Pinpoint the cell where the given text exists, returning its [x, y] midpoint coordinate. 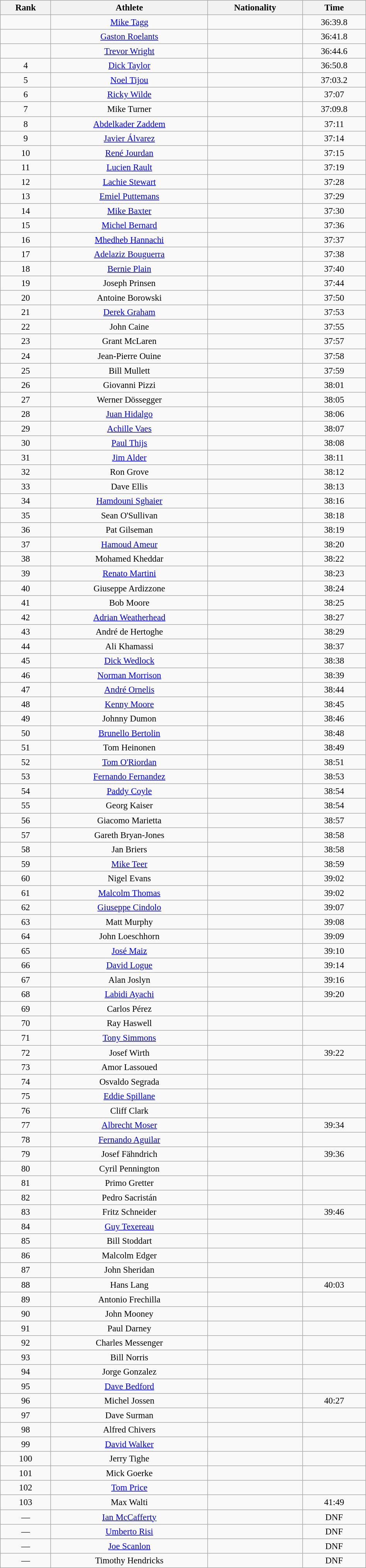
Norman Morrison [129, 675]
57 [25, 835]
Hamdouni Sghaier [129, 501]
37:03.2 [334, 80]
43 [25, 632]
66 [25, 965]
37:59 [334, 371]
Guy Texereau [129, 1227]
Mohamed Kheddar [129, 559]
Alfred Chivers [129, 1430]
68 [25, 994]
Fritz Schneider [129, 1212]
37:57 [334, 342]
36:39.8 [334, 22]
38:11 [334, 457]
37:50 [334, 298]
7 [25, 109]
Matt Murphy [129, 922]
Tom Price [129, 1488]
79 [25, 1154]
Tony Simmons [129, 1038]
Paddy Coyle [129, 791]
René Jourdan [129, 153]
Eddie Spillane [129, 1096]
David Walker [129, 1444]
38:51 [334, 762]
Lucien Rault [129, 167]
André de Hertoghe [129, 632]
60 [25, 879]
39:10 [334, 951]
Ron Grove [129, 472]
39 [25, 574]
37:36 [334, 225]
96 [25, 1401]
37:37 [334, 240]
Bill Stoddart [129, 1241]
39:16 [334, 980]
Jorge Gonzalez [129, 1372]
Sean O'Sullivan [129, 516]
Bill Norris [129, 1357]
19 [25, 283]
Ian McCafferty [129, 1517]
38:06 [334, 414]
38:08 [334, 443]
38:48 [334, 733]
38:01 [334, 385]
40:27 [334, 1401]
16 [25, 240]
42 [25, 617]
Tom O'Riordan [129, 762]
38:18 [334, 516]
64 [25, 936]
38:22 [334, 559]
24 [25, 356]
50 [25, 733]
Mike Tagg [129, 22]
69 [25, 1009]
Mick Goerke [129, 1473]
38:38 [334, 661]
38:57 [334, 820]
70 [25, 1023]
Jim Alder [129, 457]
35 [25, 516]
Adelaziz Bouguerra [129, 254]
39:09 [334, 936]
José Maiz [129, 951]
Ali Khamassi [129, 646]
Jan Briers [129, 849]
77 [25, 1125]
8 [25, 124]
39:34 [334, 1125]
Kenny Moore [129, 704]
Gaston Roelants [129, 37]
Antoine Borowski [129, 298]
39:22 [334, 1053]
78 [25, 1140]
37 [25, 545]
33 [25, 487]
53 [25, 777]
39:46 [334, 1212]
Dave Bedford [129, 1386]
Paul Darney [129, 1328]
74 [25, 1082]
38:07 [334, 428]
Jean-Pierre Ouine [129, 356]
52 [25, 762]
21 [25, 312]
38:37 [334, 646]
62 [25, 908]
Hamoud Ameur [129, 545]
94 [25, 1372]
Georg Kaiser [129, 806]
31 [25, 457]
56 [25, 820]
Max Walti [129, 1502]
73 [25, 1067]
Noel Tijou [129, 80]
38:39 [334, 675]
36 [25, 530]
Achille Vaes [129, 428]
5 [25, 80]
14 [25, 211]
28 [25, 414]
Cyril Pennington [129, 1168]
Mike Turner [129, 109]
39:14 [334, 965]
Michel Jossen [129, 1401]
40:03 [334, 1285]
Jerry Tighe [129, 1459]
Fernando Fernandez [129, 777]
100 [25, 1459]
51 [25, 748]
38:27 [334, 617]
39:08 [334, 922]
98 [25, 1430]
26 [25, 385]
36:44.6 [334, 51]
22 [25, 327]
37:29 [334, 196]
37:11 [334, 124]
Renato Martini [129, 574]
Bernie Plain [129, 269]
25 [25, 371]
Dick Taylor [129, 66]
Ricky Wilde [129, 95]
37:09.8 [334, 109]
32 [25, 472]
37:58 [334, 356]
65 [25, 951]
David Logue [129, 965]
38:19 [334, 530]
6 [25, 95]
Pedro Sacristán [129, 1198]
13 [25, 196]
82 [25, 1198]
Gareth Bryan-Jones [129, 835]
58 [25, 849]
Grant McLaren [129, 342]
39:07 [334, 908]
Nigel Evans [129, 879]
39:36 [334, 1154]
61 [25, 893]
37:19 [334, 167]
36:50.8 [334, 66]
38 [25, 559]
37:38 [334, 254]
75 [25, 1096]
Dave Surman [129, 1416]
92 [25, 1343]
Cliff Clark [129, 1111]
41:49 [334, 1502]
Pat Gilseman [129, 530]
72 [25, 1053]
37:07 [334, 95]
Umberto Risi [129, 1531]
Malcolm Edger [129, 1256]
95 [25, 1386]
87 [25, 1270]
Trevor Wright [129, 51]
38:49 [334, 748]
46 [25, 675]
85 [25, 1241]
44 [25, 646]
John Loeschhorn [129, 936]
John Mooney [129, 1314]
39:20 [334, 994]
38:25 [334, 603]
49 [25, 719]
20 [25, 298]
Derek Graham [129, 312]
Time [334, 8]
91 [25, 1328]
Labidi Ayachi [129, 994]
67 [25, 980]
Fernando Aguilar [129, 1140]
84 [25, 1227]
Lachie Stewart [129, 182]
80 [25, 1168]
38:24 [334, 588]
47 [25, 690]
John Sheridan [129, 1270]
38:46 [334, 719]
37:55 [334, 327]
93 [25, 1357]
Paul Thijs [129, 443]
André Ornelis [129, 690]
38:44 [334, 690]
Tom Heinonen [129, 748]
Giovanni Pizzi [129, 385]
Michel Bernard [129, 225]
18 [25, 269]
Mike Teer [129, 864]
99 [25, 1444]
38:23 [334, 574]
34 [25, 501]
36:41.8 [334, 37]
Werner Dössegger [129, 400]
John Caine [129, 327]
4 [25, 66]
Osvaldo Segrada [129, 1082]
23 [25, 342]
89 [25, 1299]
Joe Scanlon [129, 1546]
Josef Fähndrich [129, 1154]
Dave Ellis [129, 487]
Nationality [255, 8]
29 [25, 428]
59 [25, 864]
Hans Lang [129, 1285]
30 [25, 443]
54 [25, 791]
97 [25, 1416]
Johnny Dumon [129, 719]
17 [25, 254]
Adrian Weatherhead [129, 617]
83 [25, 1212]
37:14 [334, 138]
Ray Haswell [129, 1023]
38:59 [334, 864]
38:53 [334, 777]
Abdelkader Zaddem [129, 124]
15 [25, 225]
38:13 [334, 487]
38:16 [334, 501]
Brunello Bertolin [129, 733]
38:29 [334, 632]
Rank [25, 8]
86 [25, 1256]
38:20 [334, 545]
90 [25, 1314]
Mhedheb Hannachi [129, 240]
37:53 [334, 312]
40 [25, 588]
27 [25, 400]
38:12 [334, 472]
Giuseppe Cindolo [129, 908]
Athlete [129, 8]
37:44 [334, 283]
Emiel Puttemans [129, 196]
Bob Moore [129, 603]
Juan Hidalgo [129, 414]
Mike Baxter [129, 211]
38:45 [334, 704]
71 [25, 1038]
Antonio Frechilla [129, 1299]
9 [25, 138]
101 [25, 1473]
37:15 [334, 153]
41 [25, 603]
37:28 [334, 182]
Javier Álvarez [129, 138]
55 [25, 806]
37:30 [334, 211]
76 [25, 1111]
Timothy Hendricks [129, 1560]
Josef Wirth [129, 1053]
Giuseppe Ardizzone [129, 588]
12 [25, 182]
Giacomo Marietta [129, 820]
88 [25, 1285]
Alan Joslyn [129, 980]
63 [25, 922]
102 [25, 1488]
Malcolm Thomas [129, 893]
10 [25, 153]
Charles Messenger [129, 1343]
11 [25, 167]
Bill Mullett [129, 371]
45 [25, 661]
Joseph Prinsen [129, 283]
81 [25, 1183]
103 [25, 1502]
38:05 [334, 400]
37:40 [334, 269]
Carlos Pérez [129, 1009]
Primo Gretter [129, 1183]
Amor Lassoued [129, 1067]
Dick Wedlock [129, 661]
Albrecht Moser [129, 1125]
48 [25, 704]
